Return [x, y] of the center of cell containing provided text 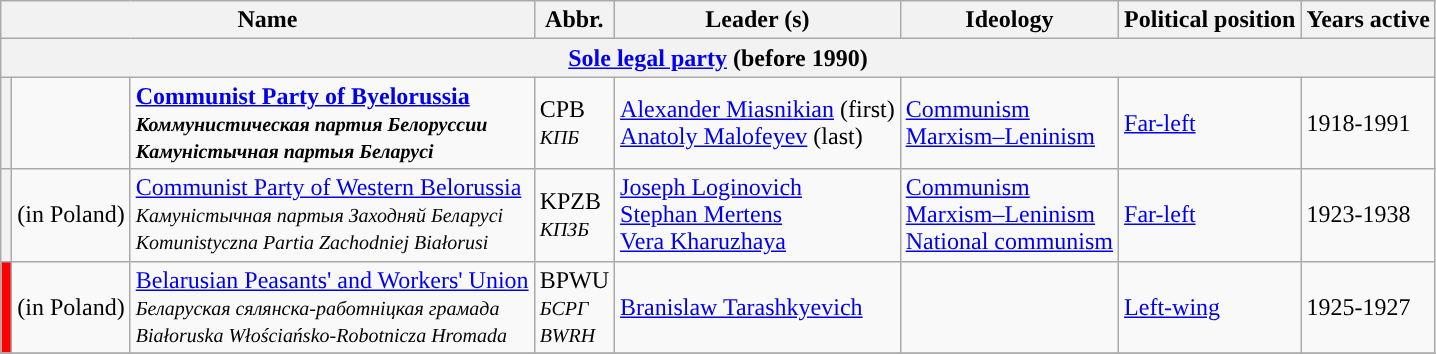
Alexander Miasnikian (first)Anatoly Malofeyev (last) [758, 123]
Communist Party of ByelorussiaКоммунистическая партия БелоруссииКамуністычная партыя Беларусі [332, 123]
1918-1991 [1368, 123]
CommunismMarxism–LeninismNational communism [1009, 215]
Political position [1210, 20]
Years active [1368, 20]
1923-1938 [1368, 215]
Communist Party of Western BelorussiaКамуністычная партыя Заходняй БеларусіKomunistyczna Partia Zachodniej Białorusi [332, 215]
Ideology [1009, 20]
Sole legal party (before 1990) [718, 58]
Abbr. [574, 20]
BPWUБСРГBWRH [574, 307]
Name [268, 20]
Left-wing [1210, 307]
CommunismMarxism–Leninism [1009, 123]
KPZBКПЗБ [574, 215]
Joseph LoginovichStephan MertensVera Kharuzhaya [758, 215]
1925-1927 [1368, 307]
Belarusian Peasants' and Workers' UnionБеларуская сялянска-работніцкая грамадаBiałoruska Włościańsko-Robotnicza Hromada [332, 307]
Branislaw Tarashkyevich [758, 307]
Leader (s) [758, 20]
CPBКПБ [574, 123]
